Return the [X, Y] coordinate for the center point of the cell that contains the specified text.  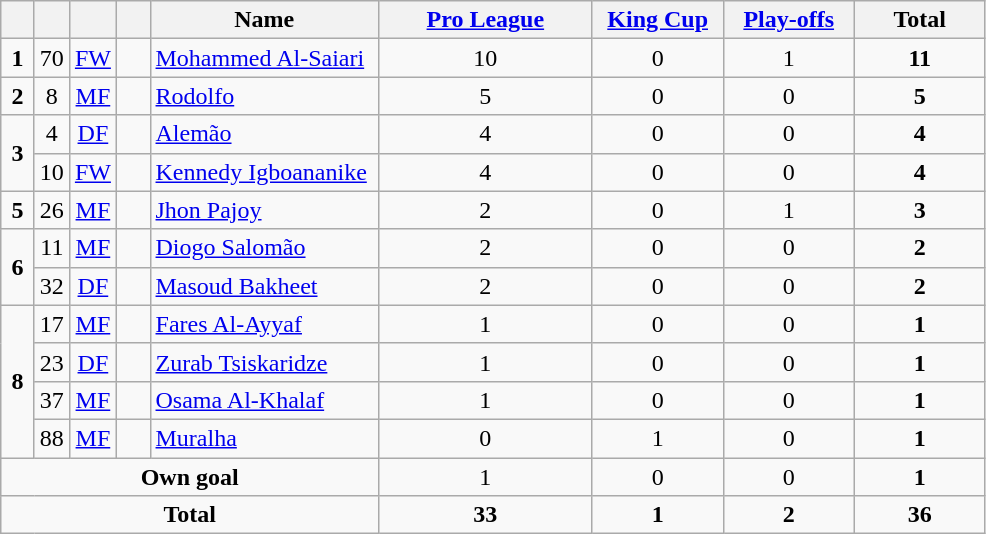
Own goal [190, 477]
32 [52, 286]
Rodolfo [264, 96]
23 [52, 362]
17 [52, 324]
King Cup [658, 20]
Jhon Pajoy [264, 210]
70 [52, 58]
Kennedy Igboananike [264, 172]
88 [52, 438]
Name [264, 20]
Alemão [264, 134]
Diogo Salomão [264, 248]
26 [52, 210]
Pro League [486, 20]
Fares Al-Ayyaf [264, 324]
Masoud Bakheet [264, 286]
33 [486, 515]
Muralha [264, 438]
Play-offs [788, 20]
36 [920, 515]
Mohammed Al-Saiari [264, 58]
Osama Al-Khalaf [264, 400]
37 [52, 400]
6 [18, 267]
Zurab Tsiskaridze [264, 362]
